Find where the given text appears and provide that cell's center as [x, y] coordinate. 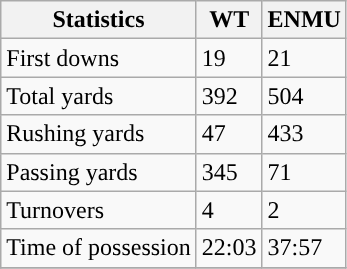
Statistics [99, 20]
Total yards [99, 96]
Passing yards [99, 172]
19 [229, 58]
WT [229, 20]
ENMU [304, 20]
345 [229, 172]
2 [304, 210]
504 [304, 96]
22:03 [229, 248]
21 [304, 58]
392 [229, 96]
47 [229, 134]
Rushing yards [99, 134]
71 [304, 172]
Time of possession [99, 248]
433 [304, 134]
First downs [99, 58]
4 [229, 210]
37:57 [304, 248]
Turnovers [99, 210]
